Determine the [X, Y] coordinate at the center of the cell enclosing the given text.  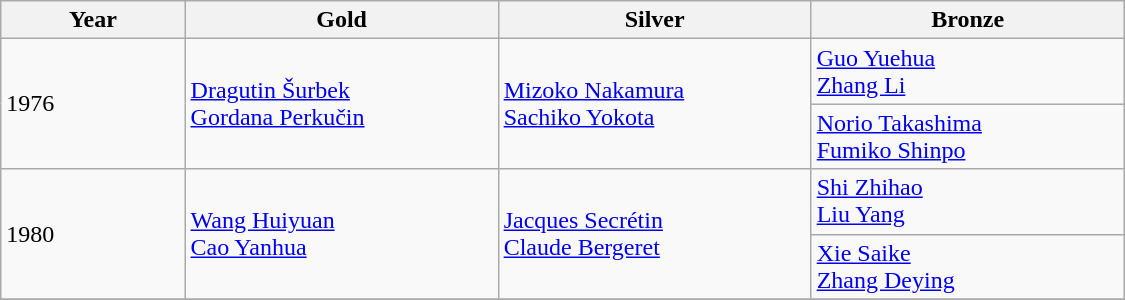
Jacques Secrétin Claude Bergeret [654, 234]
Mizoko Nakamura Sachiko Yokota [654, 104]
Xie Saike Zhang Deying [968, 266]
Gold [342, 20]
Year [93, 20]
Norio Takashima Fumiko Shinpo [968, 136]
Wang Huiyuan Cao Yanhua [342, 234]
Silver [654, 20]
1980 [93, 234]
1976 [93, 104]
Shi Zhihao Liu Yang [968, 202]
Bronze [968, 20]
Guo Yuehua Zhang Li [968, 72]
Dragutin Šurbek Gordana Perkučin [342, 104]
